Capture the cell that displays the provided text and extract its (x, y) central coordinate. 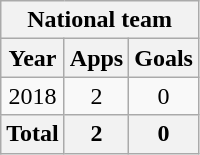
Year (33, 58)
Total (33, 134)
National team (100, 20)
2018 (33, 96)
Apps (96, 58)
Goals (164, 58)
